Pinpoint the cell where the given text exists, returning its [x, y] midpoint coordinate. 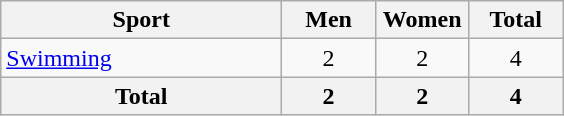
Swimming [142, 58]
Sport [142, 20]
Men [329, 20]
Women [422, 20]
